Identify which cell holds the provided text, then report its (X, Y) central coordinate. 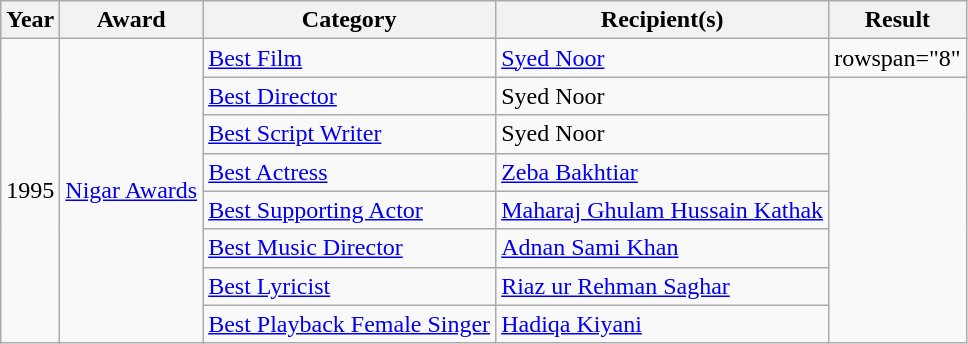
Result (898, 20)
Best Music Director (350, 248)
Award (132, 20)
Recipient(s) (662, 20)
Best Director (350, 96)
Best Film (350, 58)
Maharaj Ghulam Hussain Kathak (662, 210)
Nigar Awards (132, 191)
Best Actress (350, 172)
Hadiqa Kiyani (662, 324)
Best Lyricist (350, 286)
Adnan Sami Khan (662, 248)
Year (30, 20)
Zeba Bakhtiar (662, 172)
1995 (30, 191)
rowspan="8" (898, 58)
Category (350, 20)
Best Playback Female Singer (350, 324)
Best Script Writer (350, 134)
Riaz ur Rehman Saghar (662, 286)
Best Supporting Actor (350, 210)
